Scan for the cell matching the given text and deliver its [x, y] coordinate at center. 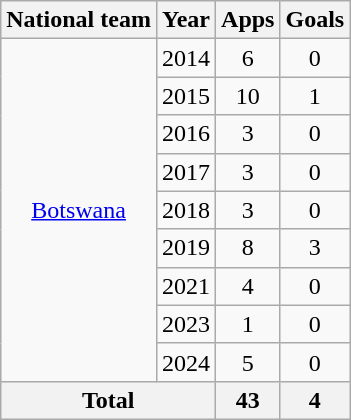
2021 [186, 286]
Total [108, 400]
2017 [186, 172]
5 [248, 362]
2018 [186, 210]
Year [186, 20]
6 [248, 58]
2014 [186, 58]
National team [79, 20]
10 [248, 96]
2015 [186, 96]
2016 [186, 134]
2024 [186, 362]
2023 [186, 324]
8 [248, 248]
Botswana [79, 210]
2019 [186, 248]
43 [248, 400]
Goals [315, 20]
Apps [248, 20]
